Search for the cell housing the specified text and yield its [X, Y] center coordinate. 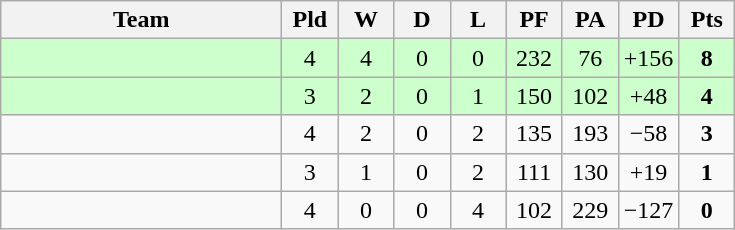
Pld [310, 20]
−58 [648, 134]
111 [534, 172]
135 [534, 134]
76 [590, 58]
L [478, 20]
+19 [648, 172]
193 [590, 134]
PA [590, 20]
+48 [648, 96]
−127 [648, 210]
Team [142, 20]
W [366, 20]
PF [534, 20]
D [422, 20]
Pts [707, 20]
150 [534, 96]
232 [534, 58]
8 [707, 58]
+156 [648, 58]
130 [590, 172]
229 [590, 210]
PD [648, 20]
